Capture the cell that displays the provided text and extract its [x, y] central coordinate. 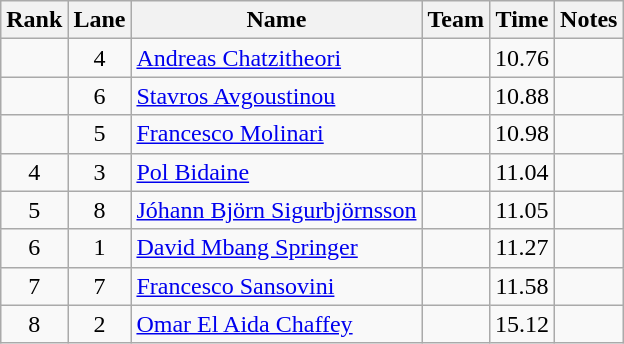
10.88 [522, 96]
Jóhann Björn Sigurbjörnsson [276, 210]
10.76 [522, 58]
11.58 [522, 286]
Lane [100, 20]
1 [100, 248]
Time [522, 20]
Stavros Avgoustinou [276, 96]
David Mbang Springer [276, 248]
2 [100, 324]
Pol Bidaine [276, 172]
10.98 [522, 134]
Team [456, 20]
Omar El Aida Chaffey [276, 324]
Rank [34, 20]
Francesco Sansovini [276, 286]
15.12 [522, 324]
Name [276, 20]
Andreas Chatzitheori [276, 58]
3 [100, 172]
11.27 [522, 248]
Notes [589, 20]
Francesco Molinari [276, 134]
11.05 [522, 210]
11.04 [522, 172]
